Output the (X, Y) coordinate of the center of the cell containing the given text.  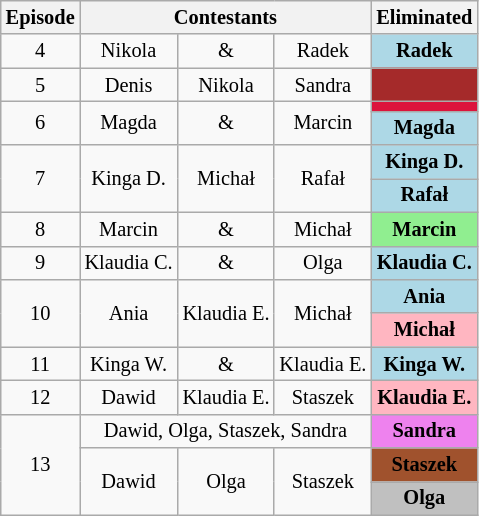
6 (40, 122)
Contestants (226, 17)
8 (40, 229)
Dawid, Olga, Staszek, Sandra (226, 431)
Denis (129, 85)
13 (40, 464)
4 (40, 51)
10 (40, 312)
7 (40, 178)
5 (40, 85)
12 (40, 397)
Episode (40, 17)
11 (40, 364)
Eliminated (424, 17)
9 (40, 263)
